From the cell containing the given text, extract its center point as (x, y) coordinate. 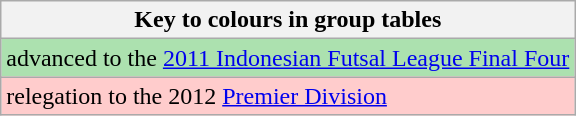
Key to colours in group tables (288, 20)
advanced to the 2011 Indonesian Futsal League Final Four (288, 58)
relegation to the 2012 Premier Division (288, 96)
